Return the (x, y) coordinate for the center point of the cell that contains the specified text.  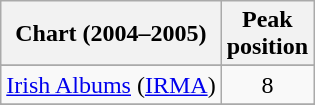
Peakposition (267, 34)
Chart (2004–2005) (111, 34)
8 (267, 85)
Irish Albums (IRMA) (111, 85)
